Return [x, y] of the center of cell containing provided text 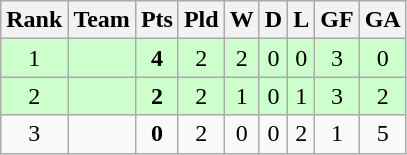
Rank [34, 20]
D [273, 20]
4 [156, 58]
Pts [156, 20]
L [302, 20]
Team [102, 20]
Pld [201, 20]
5 [382, 134]
GA [382, 20]
W [242, 20]
GF [337, 20]
